Provide the (X, Y) coordinate of the cell's center where the given text is located.  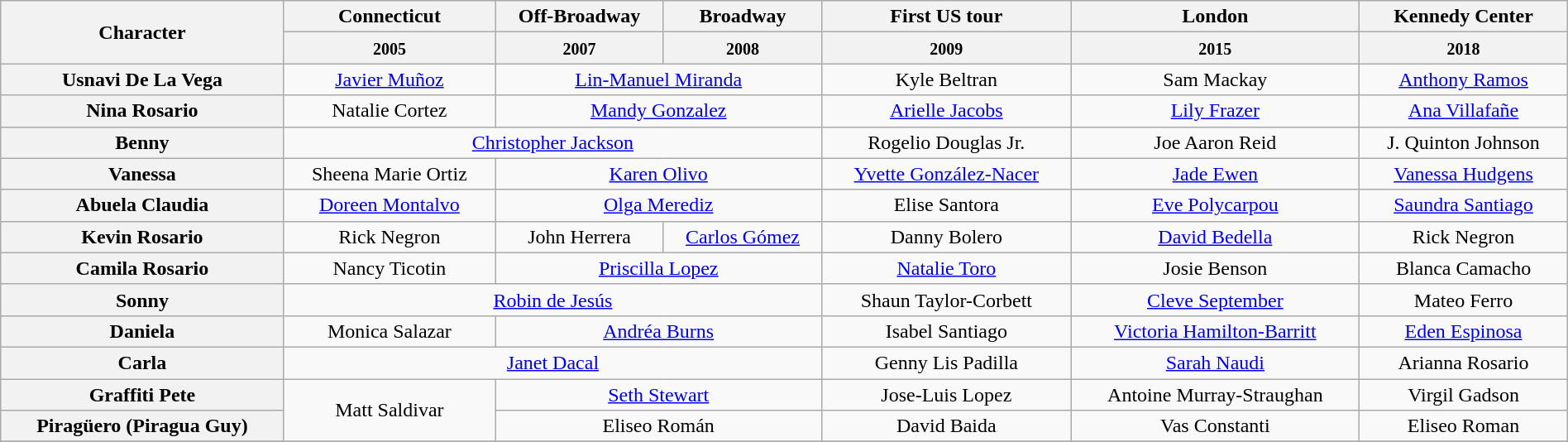
Blanca Camacho (1464, 268)
Seth Stewart (658, 395)
Karen Olivo (658, 174)
Broadway (743, 17)
Natalie Toro (946, 268)
Virgil Gadson (1464, 395)
Usnavi De La Vega (142, 79)
Character (142, 32)
Piragüero (Piragua Guy) (142, 426)
David Baida (946, 426)
Cleve September (1216, 300)
Matt Saldivar (390, 411)
Abuela Claudia (142, 205)
Victoria Hamilton-Barritt (1216, 331)
Kennedy Center (1464, 17)
Graffiti Pete (142, 395)
Robin de Jesús (552, 300)
Saundra Santiago (1464, 205)
Kevin Rosario (142, 237)
Jade Ewen (1216, 174)
Monica Salazar (390, 331)
Antoine Murray-Straughan (1216, 395)
London (1216, 17)
Carlos Gómez (743, 237)
Camila Rosario (142, 268)
Eden Espinosa (1464, 331)
Shaun Taylor-Corbett (946, 300)
Sheena Marie Ortiz (390, 174)
Sarah Naudi (1216, 363)
Connecticut (390, 17)
Lin-Manuel Miranda (658, 79)
Joe Aaron Reid (1216, 142)
Jose-Luis Lopez (946, 395)
2015 (1216, 48)
Ana Villafañe (1464, 111)
Off-Broadway (580, 17)
Arianna Rosario (1464, 363)
John Herrera (580, 237)
Daniela (142, 331)
Eliseo Roman (1464, 426)
Elise Santora (946, 205)
Kyle Beltran (946, 79)
J. Quinton Johnson (1464, 142)
Carla (142, 363)
Sam Mackay (1216, 79)
Natalie Cortez (390, 111)
Andréa Burns (658, 331)
Isabel Santiago (946, 331)
Genny Lis Padilla (946, 363)
Vanessa Hudgens (1464, 174)
Janet Dacal (552, 363)
Josie Benson (1216, 268)
Doreen Montalvo (390, 205)
Danny Bolero (946, 237)
First US tour (946, 17)
Priscilla Lopez (658, 268)
Benny (142, 142)
Nina Rosario (142, 111)
Vanessa (142, 174)
2007 (580, 48)
Vas Constanti (1216, 426)
Javier Muñoz (390, 79)
2009 (946, 48)
2005 (390, 48)
Anthony Ramos (1464, 79)
Eve Polycarpou (1216, 205)
2008 (743, 48)
Lily Frazer (1216, 111)
Nancy Ticotin (390, 268)
David Bedella (1216, 237)
Mandy Gonzalez (658, 111)
Sonny (142, 300)
Christopher Jackson (552, 142)
Yvette González-Nacer (946, 174)
Eliseo Román (658, 426)
Olga Merediz (658, 205)
2018 (1464, 48)
Arielle Jacobs (946, 111)
Mateo Ferro (1464, 300)
Rogelio Douglas Jr. (946, 142)
